Return (X, Y) of the center of cell containing provided text 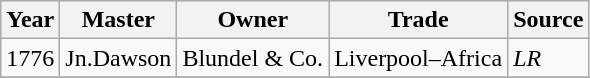
Year (30, 20)
Source (548, 20)
Blundel & Co. (253, 58)
Master (118, 20)
1776 (30, 58)
Jn.Dawson (118, 58)
Trade (418, 20)
Owner (253, 20)
LR (548, 58)
Liverpool–Africa (418, 58)
